Return (x, y) of the center of cell containing provided text 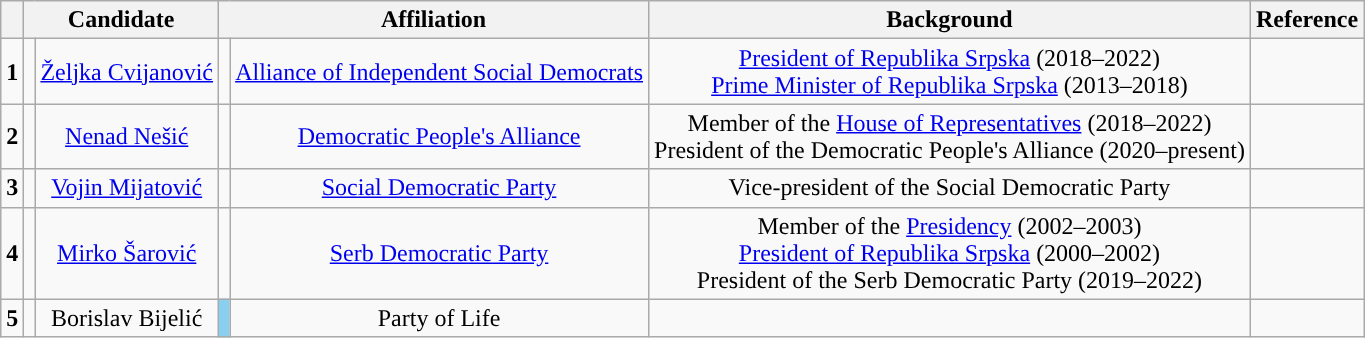
Party of Life (440, 318)
Social Democratic Party (440, 188)
President of Republika Srpska (2018–2022) Prime Minister of Republika Srpska (2013–2018) (950, 72)
Vojin Mijatović (127, 188)
Candidate (122, 20)
1 (12, 72)
2 (12, 136)
Alliance of Independent Social Democrats (440, 72)
Affiliation (434, 20)
Mirko Šarović (127, 253)
4 (12, 253)
Reference (1306, 20)
5 (12, 318)
Member of the House of Representatives (2018–2022) President of the Democratic People's Alliance (2020–present) (950, 136)
Vice-president of the Social Democratic Party (950, 188)
Background (950, 20)
Borislav Bijelić (127, 318)
Member of the Presidency (2002–2003) President of Republika Srpska (2000–2002) President of the Serb Democratic Party (2019–2022) (950, 253)
3 (12, 188)
Democratic People's Alliance (440, 136)
Nenad Nešić (127, 136)
Serb Democratic Party (440, 253)
Željka Cvijanović (127, 72)
